From the cell containing the given text, extract its center point as (X, Y) coordinate. 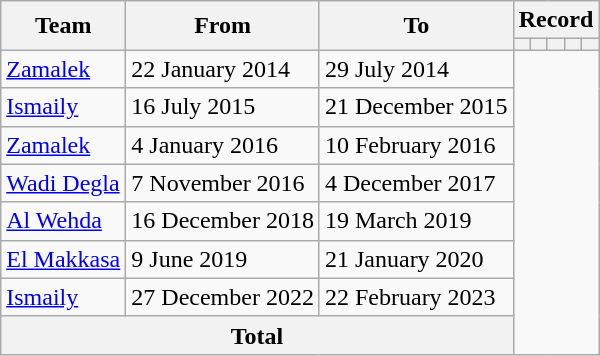
Record (556, 20)
16 December 2018 (223, 221)
21 January 2020 (416, 259)
Al Wehda (64, 221)
22 February 2023 (416, 297)
19 March 2019 (416, 221)
16 July 2015 (223, 107)
22 January 2014 (223, 69)
Total (257, 335)
7 November 2016 (223, 183)
4 December 2017 (416, 183)
To (416, 26)
From (223, 26)
29 July 2014 (416, 69)
Wadi Degla (64, 183)
21 December 2015 (416, 107)
4 January 2016 (223, 145)
10 February 2016 (416, 145)
9 June 2019 (223, 259)
El Makkasa (64, 259)
27 December 2022 (223, 297)
Team (64, 26)
